Capture the cell that displays the provided text and extract its (x, y) central coordinate. 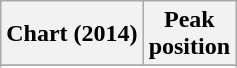
Chart (2014) (72, 34)
Peakposition (189, 34)
